Provide the [X, Y] coordinate of the cell's center where the given text is located.  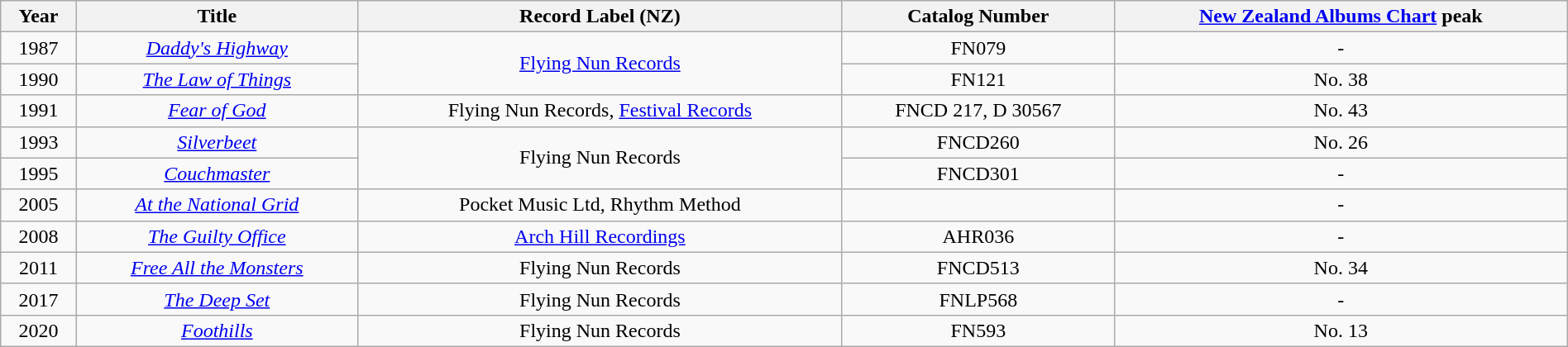
No. 38 [1341, 79]
The Law of Things [217, 79]
Daddy's Highway [217, 48]
2011 [38, 268]
No. 34 [1341, 268]
Catalog Number [978, 17]
New Zealand Albums Chart peak [1341, 17]
1987 [38, 48]
FNCD301 [978, 173]
FNCD513 [978, 268]
Pocket Music Ltd, Rhythm Method [600, 205]
1993 [38, 142]
FN079 [978, 48]
Flying Nun Records, Festival Records [600, 111]
1995 [38, 173]
The Deep Set [217, 299]
Arch Hill Recordings [600, 236]
2008 [38, 236]
FNLP568 [978, 299]
Silverbeet [217, 142]
AHR036 [978, 236]
Year [38, 17]
2005 [38, 205]
Couchmaster [217, 173]
1991 [38, 111]
No. 43 [1341, 111]
Record Label (NZ) [600, 17]
Foothills [217, 330]
The Guilty Office [217, 236]
FNCD260 [978, 142]
Free All the Monsters [217, 268]
2017 [38, 299]
FN121 [978, 79]
At the National Grid [217, 205]
Fear of God [217, 111]
2020 [38, 330]
1990 [38, 79]
FN593 [978, 330]
No. 13 [1341, 330]
Title [217, 17]
No. 26 [1341, 142]
FNCD 217, D 30567 [978, 111]
